Determine the (X, Y) coordinate at the center of the cell enclosing the given text.  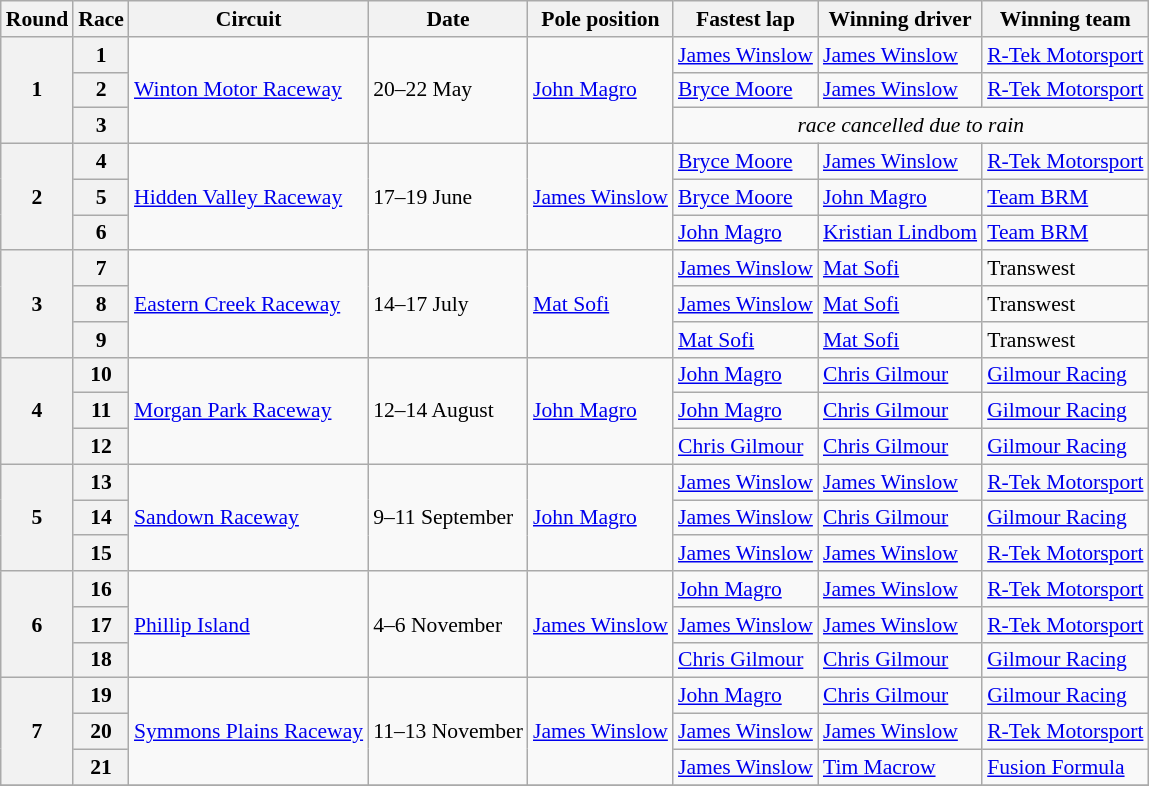
12 (101, 447)
Pole position (600, 19)
4–6 November (448, 624)
20 (101, 732)
21 (101, 767)
Fastest lap (746, 19)
Sandown Raceway (248, 518)
Fusion Formula (1065, 767)
Date (448, 19)
Race (101, 19)
14–17 July (448, 304)
19 (101, 696)
Symmons Plains Raceway (248, 732)
Round (38, 19)
Kristian Lindbom (900, 233)
Eastern Creek Raceway (248, 304)
Winning team (1065, 19)
12–14 August (448, 410)
Hidden Valley Raceway (248, 198)
9 (101, 340)
18 (101, 660)
Phillip Island (248, 624)
13 (101, 482)
8 (101, 304)
11 (101, 411)
11–13 November (448, 732)
16 (101, 589)
Morgan Park Raceway (248, 410)
Winning driver (900, 19)
20–22 May (448, 90)
10 (101, 375)
Circuit (248, 19)
14 (101, 518)
Tim Macrow (900, 767)
17 (101, 625)
15 (101, 554)
Winton Motor Raceway (248, 90)
17–19 June (448, 198)
race cancelled due to rain (911, 126)
9–11 September (448, 518)
